From the cell containing the given text, extract its center point as [X, Y] coordinate. 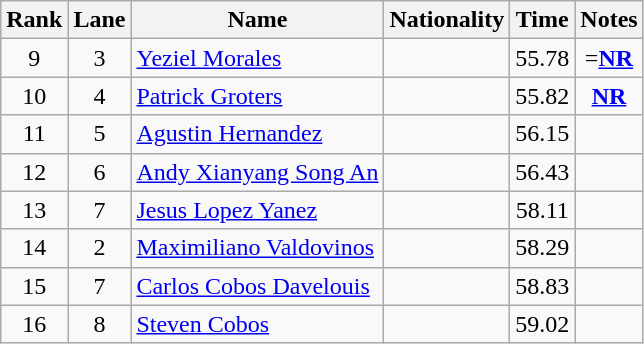
55.82 [542, 96]
Agustin Hernandez [258, 134]
Carlos Cobos Davelouis [258, 286]
10 [34, 96]
=NR [609, 58]
56.15 [542, 134]
Andy Xianyang Song An [258, 172]
Rank [34, 20]
11 [34, 134]
9 [34, 58]
55.78 [542, 58]
Lane [100, 20]
6 [100, 172]
58.11 [542, 210]
3 [100, 58]
Maximiliano Valdovinos [258, 248]
13 [34, 210]
12 [34, 172]
5 [100, 134]
58.29 [542, 248]
2 [100, 248]
4 [100, 96]
Jesus Lopez Yanez [258, 210]
Time [542, 20]
Patrick Groters [258, 96]
NR [609, 96]
Yeziel Morales [258, 58]
14 [34, 248]
56.43 [542, 172]
Notes [609, 20]
58.83 [542, 286]
8 [100, 324]
16 [34, 324]
15 [34, 286]
Steven Cobos [258, 324]
59.02 [542, 324]
Nationality [447, 20]
Name [258, 20]
